Extract the [X, Y] coordinate from the center of the cell holding the provided text.  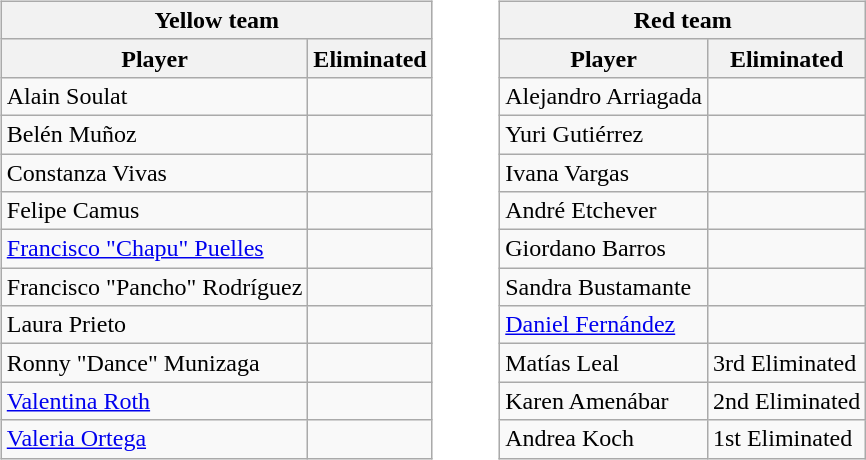
2nd Eliminated [786, 401]
Valentina Roth [154, 401]
Francisco "Chapu" Puelles [154, 249]
1st Eliminated [786, 439]
Yellow team [216, 20]
Red team [683, 20]
Alain Soulat [154, 96]
Valeria Ortega [154, 439]
André Etchever [604, 211]
Daniel Fernández [604, 325]
Karen Amenábar [604, 401]
Yuri Gutiérrez [604, 134]
Felipe Camus [154, 211]
Ivana Vargas [604, 173]
Ronny "Dance" Munizaga [154, 363]
Francisco "Pancho" Rodríguez [154, 287]
Constanza Vivas [154, 173]
Laura Prieto [154, 325]
Giordano Barros [604, 249]
3rd Eliminated [786, 363]
Belén Muñoz [154, 134]
Andrea Koch [604, 439]
Sandra Bustamante [604, 287]
Alejandro Arriagada [604, 96]
Matías Leal [604, 363]
